From the cell containing the given text, extract its center point as [x, y] coordinate. 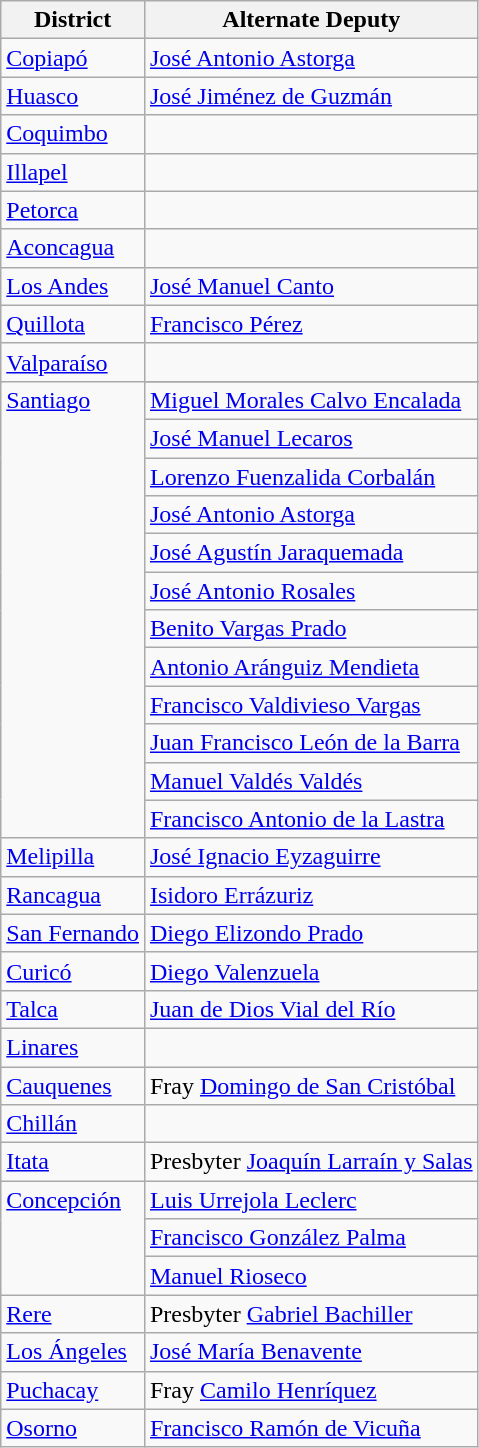
Francisco Pérez [311, 324]
Fray Camilo Henríquez [311, 1390]
Francisco Valdivieso Vargas [311, 705]
San Fernando [73, 933]
Petorca [73, 210]
Juan Francisco León de la Barra [311, 743]
Manuel Valdés Valdés [311, 781]
Santiago [73, 610]
Copiapó [73, 58]
Lorenzo Fuenzalida Corbalán [311, 477]
Benito Vargas Prado [311, 629]
Linares [73, 1047]
Presbyter Joaquín Larraín y Salas [311, 1162]
Presbyter Gabriel Bachiller [311, 1314]
Manuel Rioseco [311, 1276]
Antonio Aránguiz Mendieta [311, 667]
Valparaíso [73, 362]
José Manuel Lecaros [311, 438]
Huasco [73, 96]
Diego Elizondo Prado [311, 933]
Juan de Dios Vial del Río [311, 1009]
Coquimbo [73, 134]
Quillota [73, 324]
Talca [73, 1009]
José Ignacio Eyzaguirre [311, 857]
Diego Valenzuela [311, 971]
Cauquenes [73, 1085]
Francisco González Palma [311, 1238]
Melipilla [73, 857]
Illapel [73, 172]
Itata [73, 1162]
Curicó [73, 971]
José Jiménez de Guzmán [311, 96]
Chillán [73, 1124]
Aconcagua [73, 248]
Los Ángeles [73, 1352]
Isidoro Errázuriz [311, 895]
Francisco Ramón de Vicuña [311, 1428]
José Agustín Jaraquemada [311, 553]
Osorno [73, 1428]
Alternate Deputy [311, 20]
Concepción [73, 1238]
Miguel Morales Calvo Encalada [311, 400]
Rere [73, 1314]
Puchacay [73, 1390]
Francisco Antonio de la Lastra [311, 819]
José María Benavente [311, 1352]
Luis Urrejola Leclerc [311, 1200]
José Manuel Canto [311, 286]
District [73, 20]
Los Andes [73, 286]
Rancagua [73, 895]
Fray Domingo de San Cristóbal [311, 1085]
José Antonio Rosales [311, 591]
